Capture the cell that displays the provided text and extract its [X, Y] central coordinate. 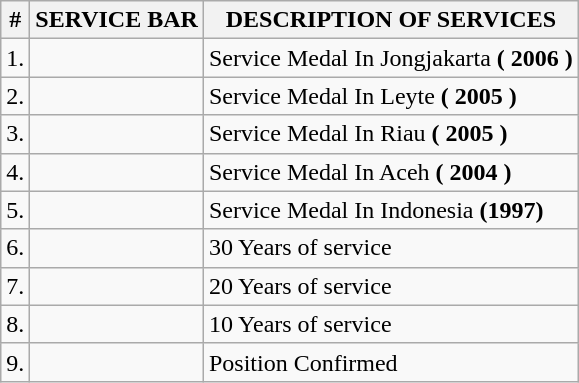
10 Years of service [390, 324]
SERVICE BAR [117, 20]
Service Medal In Riau ( 2005 ) [390, 134]
1. [16, 58]
Service Medal In Jongjakarta ( 2006 ) [390, 58]
Service Medal In Aceh ( 2004 ) [390, 172]
Position Confirmed [390, 362]
4. [16, 172]
5. [16, 210]
7. [16, 286]
# [16, 20]
6. [16, 248]
9. [16, 362]
20 Years of service [390, 286]
DESCRIPTION OF SERVICES [390, 20]
Service Medal In Leyte ( 2005 ) [390, 96]
3. [16, 134]
2. [16, 96]
8. [16, 324]
30 Years of service [390, 248]
Service Medal In Indonesia (1997) [390, 210]
